From the cell containing the given text, extract its center point as [X, Y] coordinate. 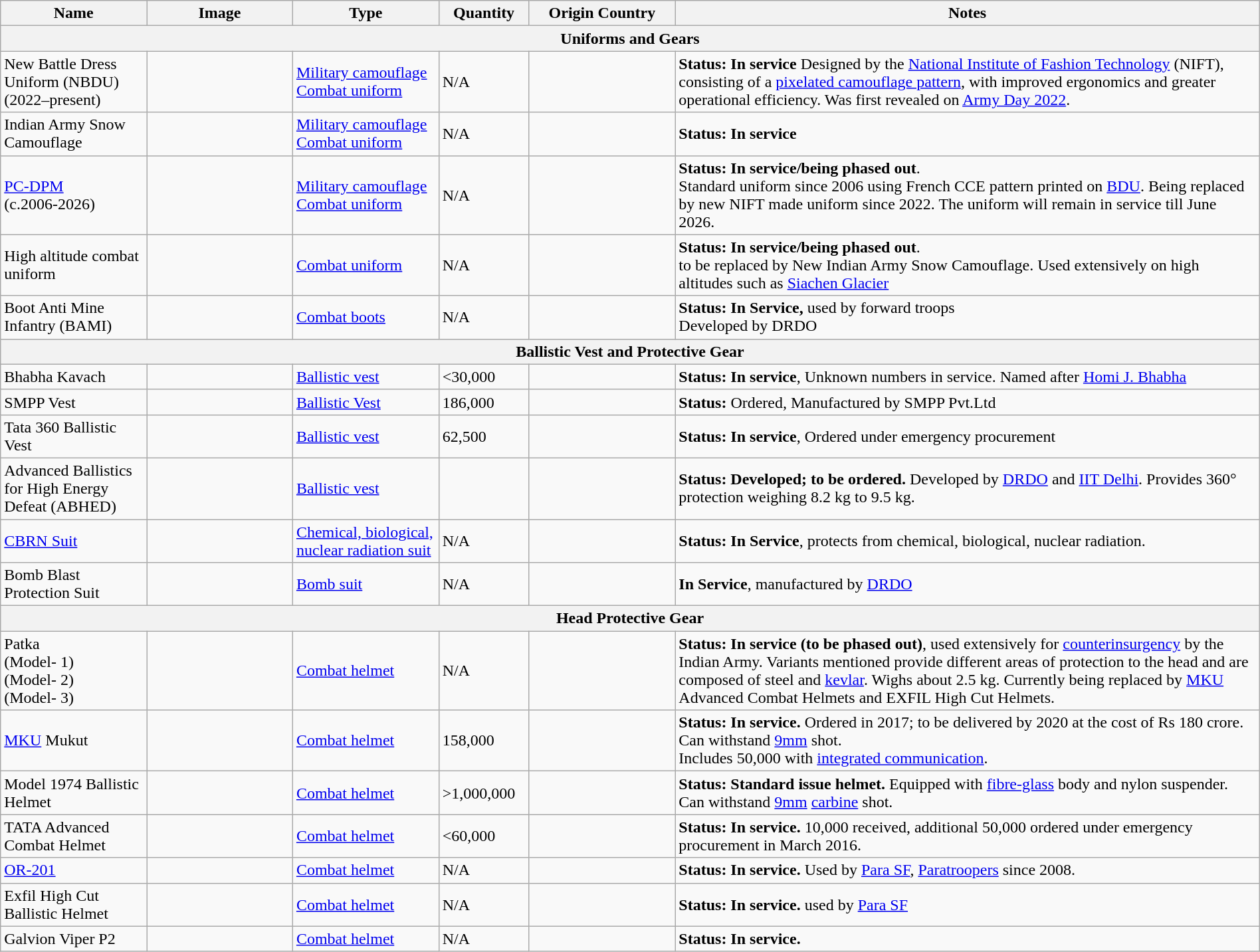
186,000 [484, 402]
Model 1974 Ballistic Helmet [74, 793]
In Service, manufactured by DRDO [968, 585]
Status: In Service, protects from chemical, biological, nuclear radiation. [968, 541]
High altitude combat uniform [74, 265]
62,500 [484, 436]
Status: In service. used by Para SF [968, 905]
Indian Army Snow Camouflage [74, 134]
Origin Country [602, 13]
Status: Standard issue helmet. Equipped with fibre-glass body and nylon suspender. Can withstand 9mm carbine shot. [968, 793]
Head Protective Gear [630, 619]
Name [74, 13]
Status: Ordered, Manufactured by SMPP Pvt.Ltd [968, 402]
Patka(Model- 1)(Model- 2)(Model- 3) [74, 671]
Image [220, 13]
MKU Mukut [74, 741]
Exfil High Cut Ballistic Helmet [74, 905]
Notes [968, 13]
<30,000 [484, 377]
158,000 [484, 741]
Status: In service. [968, 939]
TATA Advanced Combat Helmet [74, 836]
Bhabha Kavach [74, 377]
>1,000,000 [484, 793]
Advanced Ballistics for High Energy Defeat (ABHED) [74, 488]
Chemical, biological, nuclear radiation suit [366, 541]
Type [366, 13]
Galvion Viper P2 [74, 939]
Tata 360 Ballistic Vest [74, 436]
Quantity [484, 13]
Boot Anti Mine Infantry (BAMI) [74, 318]
SMPP Vest [74, 402]
OR-201 [74, 870]
Uniforms and Gears [630, 39]
<60,000 [484, 836]
Status: In service. Used by Para SF, Paratroopers since 2008. [968, 870]
Status: Developed; to be ordered. Developed by DRDO and IIT Delhi. Provides 360° protection weighing 8.2 kg to 9.5 kg. [968, 488]
Bomb Blast Protection Suit [74, 585]
Combat boots [366, 318]
New Battle Dress Uniform (NBDU)(2022–present) [74, 82]
Ballistic Vest and Protective Gear [630, 351]
Status: In service. 10,000 received, additional 50,000 ordered under emergency procurement in March 2016. [968, 836]
Status: In service/being phased out.to be replaced by New Indian Army Snow Camouflage. Used extensively on high altitudes such as Siachen Glacier [968, 265]
Status: In service, Ordered under emergency procurement [968, 436]
Ballistic Vest [366, 402]
Combat uniform [366, 265]
Bomb suit [366, 585]
CBRN Suit [74, 541]
Status: In Service, used by forward troopsDeveloped by DRDO [968, 318]
PC-DPM(c.2006-2026) [74, 195]
Status: In service [968, 134]
Status: In service, Unknown numbers in service. Named after Homi J. Bhabha [968, 377]
